Return the (X, Y) coordinate for the center point of the cell that contains the specified text.  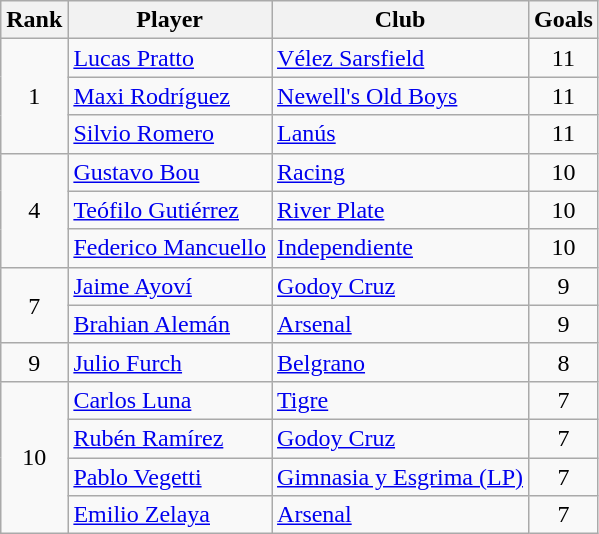
Emilio Zelaya (170, 515)
Gustavo Bou (170, 172)
Tigre (400, 400)
Julio Furch (170, 362)
4 (34, 210)
8 (564, 362)
Silvio Romero (170, 134)
Player (170, 20)
Lanús (400, 134)
Maxi Rodríguez (170, 96)
Club (400, 20)
1 (34, 96)
Independiente (400, 248)
Carlos Luna (170, 400)
Lucas Pratto (170, 58)
Belgrano (400, 362)
Goals (564, 20)
Rank (34, 20)
Newell's Old Boys (400, 96)
Gimnasia y Esgrima (LP) (400, 477)
Teófilo Gutiérrez (170, 210)
Rubén Ramírez (170, 438)
Jaime Ayoví (170, 286)
Vélez Sarsfield (400, 58)
Pablo Vegetti (170, 477)
Brahian Alemán (170, 324)
River Plate (400, 210)
Federico Mancuello (170, 248)
Racing (400, 172)
